Return [x, y] of the center of cell containing provided text 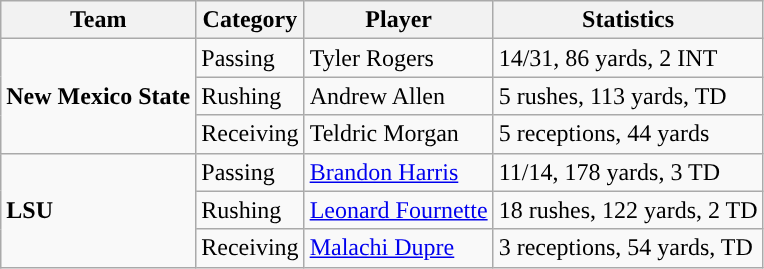
Malachi Dupre [398, 248]
Statistics [628, 20]
5 rushes, 113 yards, TD [628, 96]
Team [98, 20]
14/31, 86 yards, 2 INT [628, 58]
11/14, 178 yards, 3 TD [628, 172]
3 receptions, 54 yards, TD [628, 248]
Player [398, 20]
Category [250, 20]
Tyler Rogers [398, 58]
5 receptions, 44 yards [628, 134]
18 rushes, 122 yards, 2 TD [628, 210]
LSU [98, 210]
New Mexico State [98, 96]
Andrew Allen [398, 96]
Teldric Morgan [398, 134]
Brandon Harris [398, 172]
Leonard Fournette [398, 210]
